Output the [X, Y] coordinate of the center of the cell containing the given text.  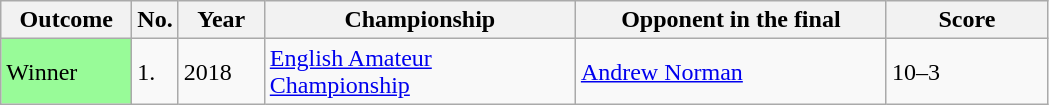
2018 [221, 72]
No. [155, 20]
Andrew Norman [730, 72]
Year [221, 20]
10–3 [966, 72]
Championship [420, 20]
Outcome [66, 20]
Opponent in the final [730, 20]
Winner [66, 72]
1. [155, 72]
Score [966, 20]
English Amateur Championship [420, 72]
